From the cell containing the given text, extract its center point as [x, y] coordinate. 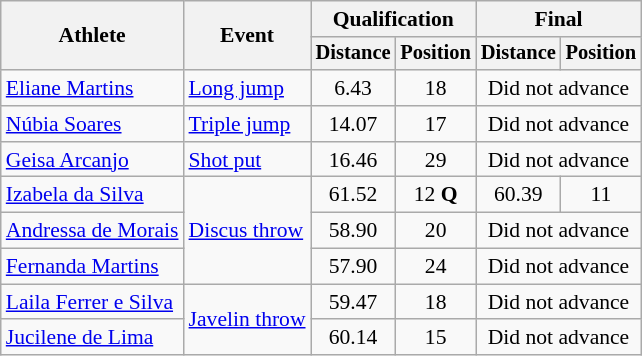
20 [435, 231]
Qualification [394, 19]
60.14 [354, 338]
Geisa Arcanjo [92, 160]
6.43 [354, 88]
Núbia Soares [92, 124]
Fernanda Martins [92, 267]
11 [601, 195]
Andressa de Morais [92, 231]
24 [435, 267]
61.52 [354, 195]
16.46 [354, 160]
Jucilene de Lima [92, 338]
Javelin throw [248, 320]
Laila Ferrer e Silva [92, 302]
Izabela da Silva [92, 195]
15 [435, 338]
60.39 [518, 195]
29 [435, 160]
Triple jump [248, 124]
17 [435, 124]
59.47 [354, 302]
12 Q [435, 195]
57.90 [354, 267]
Event [248, 36]
Long jump [248, 88]
Eliane Martins [92, 88]
14.07 [354, 124]
58.90 [354, 231]
Discus throw [248, 230]
Final [558, 19]
Shot put [248, 160]
Athlete [92, 36]
